Search for the cell housing the specified text and yield its [x, y] center coordinate. 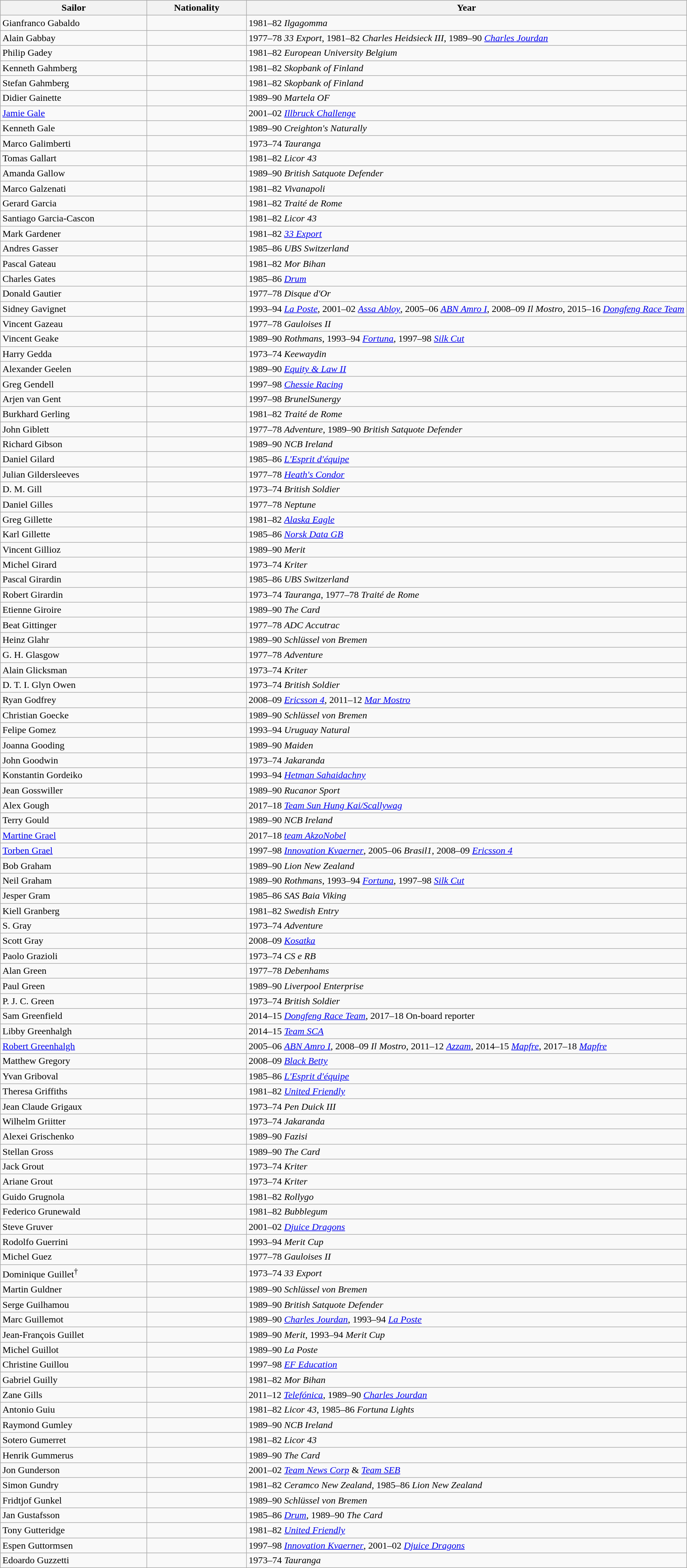
Andres Gasser [74, 249]
Mark Gardener [74, 234]
Didier Gainette [74, 98]
Nationality [197, 8]
Robert Girardin [74, 595]
Rodolfo Guerrini [74, 1242]
Jean Claude Grigaux [74, 1106]
2017–18 Team Sun Hung Kai/Scallywag [467, 805]
Gerard Garcia [74, 204]
G. H. Glasgow [74, 655]
Edoardo Guzzetti [74, 1560]
Jan Gustafsson [74, 1515]
1989–90 Martela OF [467, 98]
1981–82 Ilgagomma [467, 23]
Paolo Grazioli [74, 956]
Sailor [74, 8]
1973–74 Keewaydin [467, 354]
1981–82 Swedish Entry [467, 911]
Vincent Gazeau [74, 324]
1981–82 Bubblegum [467, 1212]
Simon Gundry [74, 1485]
Serge Guilhamou [74, 1305]
Vincent Geake [74, 339]
Amanda Gallow [74, 173]
1989–90 Lion New Zealand [467, 865]
Matthew Gregory [74, 1061]
2008–09 Ericsson 4, 2011–12 Mar Mostro [467, 700]
1981–82 33 Export [467, 234]
Richard Gibson [74, 444]
Dominique Guillet† [74, 1273]
Martin Guldner [74, 1290]
Henrik Gummerus [74, 1455]
1997–98 Innovation Kvaerner, 2001–02 Djuice Dragons [467, 1545]
Fridtjof Gunkel [74, 1500]
Beat Gittinger [74, 625]
Marco Galimberti [74, 143]
Marco Galzenati [74, 189]
1981–82 European University Belgium [467, 53]
1985–86 SAS Baia Viking [467, 895]
Torben Grael [74, 850]
1981–82 Ceramco New Zealand, 1985–86 Lion New Zealand [467, 1485]
Yvan Griboval [74, 1076]
1989–90 Rucanor Sport [467, 790]
Sidney Gavignet [74, 309]
Federico Grunewald [74, 1212]
John Giblett [74, 429]
Alex Gough [74, 805]
1981–82 Vivanapoli [467, 189]
Christian Goecke [74, 715]
Michel Girard [74, 565]
Philip Gadey [74, 53]
1993–94 La Poste, 2001–02 Assa Abloy, 2005–06 ABN Amro I, 2008–09 Il Mostro, 2015–16 Dongfeng Race Team [467, 309]
1981–82 Alaska Eagle [467, 520]
Theresa Griffiths [74, 1091]
Jean Gosswiller [74, 790]
Tomas Gallart [74, 158]
1997–98 Innovation Kvaerner, 2005–06 Brasil1, 2008–09 Ericsson 4 [467, 850]
2001–02 Illbruck Challenge [467, 113]
1989–90 Maiden [467, 745]
1993–94 Hetman Sahaidachny [467, 775]
Ryan Godfrey [74, 700]
2017–18 team AkzoNobel [467, 835]
Burkhard Gerling [74, 414]
1977–78 Heath's Condor [467, 474]
1989–90 La Poste [467, 1350]
1973–74 Pen Duick III [467, 1106]
1989–90 Charles Jourdan, 1993–94 La Poste [467, 1320]
1977–78 Disque d'Or [467, 294]
Scott Gray [74, 941]
Antonio Guiu [74, 1410]
1993–94 Merit Cup [467, 1242]
Stefan Gahmberg [74, 83]
2001–02 Team News Corp & Team SEB [467, 1470]
Guido Grugnola [74, 1197]
Sam Greenfield [74, 1016]
Julian Gildersleeves [74, 474]
Michel Guillot [74, 1350]
1997–98 Chessie Racing [467, 384]
D. T. I. Glyn Owen [74, 685]
Espen Guttormsen [74, 1545]
Donald Gautier [74, 294]
Robert Greenhalgh [74, 1046]
John Goodwin [74, 760]
Steve Gruver [74, 1227]
Terry Gould [74, 820]
Neil Graham [74, 880]
Alain Gabbay [74, 38]
1985–86 Drum, 1989–90 The Card [467, 1515]
Kenneth Gahmberg [74, 68]
Jean-François Guillet [74, 1335]
Jesper Gram [74, 895]
Joanna Gooding [74, 745]
1989–90 Fazisi [467, 1136]
Kenneth Gale [74, 128]
1989–90 Merit [467, 550]
Etienne Giroire [74, 610]
1973–74 Adventure [467, 926]
Daniel Gilles [74, 504]
Gianfranco Gabaldo [74, 23]
Charles Gates [74, 279]
1977–78 Debenhams [467, 971]
Ariane Grout [74, 1182]
Marc Guillemot [74, 1320]
1973–74 CS e RB [467, 956]
Gabriel Guilly [74, 1380]
1993–94 Uruguay Natural [467, 730]
1981–82 Rollygo [467, 1197]
1977–78 Neptune [467, 504]
1985–86 Norsk Data GB [467, 535]
2011–12 Telefónica, 1989–90 Charles Jourdan [467, 1395]
Tony Gutteridge [74, 1530]
Martine Grael [74, 835]
Wilhelm Griitter [74, 1121]
Jon Gunderson [74, 1470]
Arjen van Gent [74, 399]
1989–90 Creighton's Naturally [467, 128]
1977–78 33 Export, 1981–82 Charles Heidsieck III, 1989–90 Charles Jourdan [467, 38]
1977–78 Adventure [467, 655]
1985–86 Drum [467, 279]
1977–78 Adventure, 1989–90 British Satquote Defender [467, 429]
1989–90 Merit, 1993–94 Merit Cup [467, 1335]
Kiell Granberg [74, 911]
1981–82 Licor 43, 1985–86 Fortuna Lights [467, 1410]
2001–02 Djuice Dragons [467, 1227]
2008–09 Black Betty [467, 1061]
1977–78 ADC Accutrac [467, 625]
Raymond Gumley [74, 1425]
Alexei Grischenko [74, 1136]
1973–74 33 Export [467, 1273]
Santiago Garcia-Cascon [74, 219]
Bob Graham [74, 865]
Year [467, 8]
Greg Gillette [74, 520]
2014–15 Dongfeng Race Team, 2017–18 On-board reporter [467, 1016]
Felipe Gomez [74, 730]
1997–98 EF Education [467, 1365]
2014–15 Team SCA [467, 1031]
Alan Green [74, 971]
Karl Gillette [74, 535]
P. J. C. Green [74, 1001]
Konstantin Gordeiko [74, 775]
2008–09 Kosatka [467, 941]
Pascal Girardin [74, 580]
Libby Greenhalgh [74, 1031]
Sotero Gumerret [74, 1440]
2005–06 ABN Amro I, 2008–09 Il Mostro, 2011–12 Azzam, 2014–15 Mapfre, 2017–18 Mapfre [467, 1046]
Heinz Glahr [74, 640]
Pascal Gateau [74, 264]
1989–90 Liverpool Enterprise [467, 986]
D. M. Gill [74, 489]
1989–90 Equity & Law II [467, 369]
S. Gray [74, 926]
Vincent Gillioz [74, 550]
1997–98 BrunelSunergy [467, 399]
Daniel Gilard [74, 459]
Michel Guez [74, 1257]
Paul Green [74, 986]
Jack Grout [74, 1167]
Alain Glicksman [74, 670]
Greg Gendell [74, 384]
Alexander Geelen [74, 369]
1973–74 Tauranga, 1977–78 Traité de Rome [467, 595]
Zane Gills [74, 1395]
Stellan Gross [74, 1152]
Christine Guillou [74, 1365]
Jamie Gale [74, 113]
Harry Gedda [74, 354]
